Pinpoint the cell where the given text exists, returning its [x, y] midpoint coordinate. 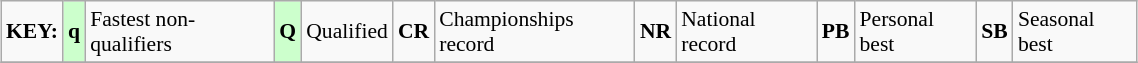
SB [994, 32]
National record [746, 32]
Qualified [347, 32]
CR [414, 32]
KEY: [32, 32]
PB [836, 32]
Seasonal best [1075, 32]
Q [288, 32]
Personal best [916, 32]
q [74, 32]
Championships record [534, 32]
Fastest non-qualifiers [180, 32]
NR [656, 32]
